Identify which cell holds the provided text, then report its (X, Y) central coordinate. 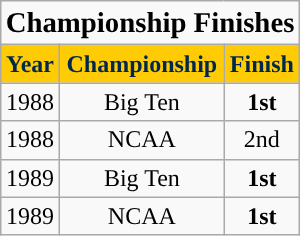
Year (30, 64)
Championship (142, 64)
Championship Finishes (150, 23)
Finish (262, 64)
2nd (262, 140)
